For the text-containing cell, return its midpoint in [x, y] coordinate format. 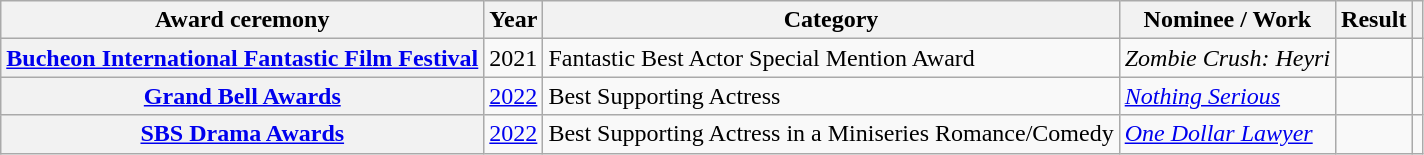
Fantastic Best Actor Special Mention Award [831, 58]
Category [831, 20]
Zombie Crush: Heyri [1227, 58]
2021 [514, 58]
Nothing Serious [1227, 96]
Year [514, 20]
Award ceremony [242, 20]
SBS Drama Awards [242, 134]
One Dollar Lawyer [1227, 134]
Best Supporting Actress [831, 96]
Bucheon International Fantastic Film Festival [242, 58]
Result [1374, 20]
Nominee / Work [1227, 20]
Grand Bell Awards [242, 96]
Best Supporting Actress in a Miniseries Romance/Comedy [831, 134]
